Extract the [X, Y] coordinate from the center of the cell holding the provided text.  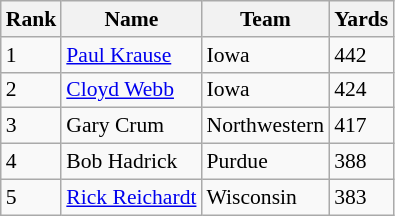
2 [32, 90]
417 [361, 126]
442 [361, 55]
383 [361, 197]
424 [361, 90]
Yards [361, 19]
4 [32, 162]
Gary Crum [131, 126]
Cloyd Webb [131, 90]
Bob Hadrick [131, 162]
Team [265, 19]
Northwestern [265, 126]
5 [32, 197]
388 [361, 162]
Rick Reichardt [131, 197]
Rank [32, 19]
1 [32, 55]
Wisconsin [265, 197]
Paul Krause [131, 55]
Name [131, 19]
Purdue [265, 162]
3 [32, 126]
